Detect which cell encompasses the target text, then output its (X, Y) center coordinate. 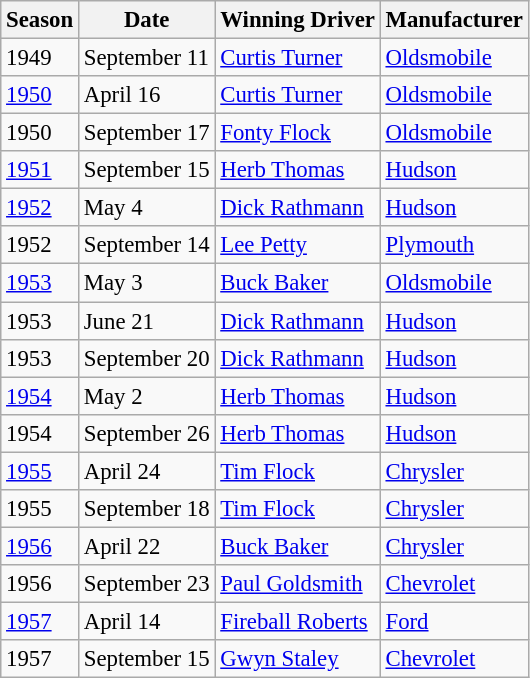
September 20 (146, 358)
Winning Driver (298, 20)
Ford (454, 621)
September 26 (146, 433)
Season (40, 20)
Paul Goldsmith (298, 584)
May 4 (146, 208)
April 22 (146, 546)
Manufacturer (454, 20)
Plymouth (454, 245)
Fonty Flock (298, 133)
September 17 (146, 133)
Lee Petty (298, 245)
May 2 (146, 396)
September 23 (146, 584)
Gwyn Staley (298, 659)
1951 (40, 170)
June 21 (146, 321)
April 24 (146, 471)
Fireball Roberts (298, 621)
1949 (40, 58)
May 3 (146, 283)
April 14 (146, 621)
September 18 (146, 509)
September 11 (146, 58)
April 16 (146, 95)
Date (146, 20)
September 14 (146, 245)
